For the text-containing cell, return its midpoint in [x, y] coordinate format. 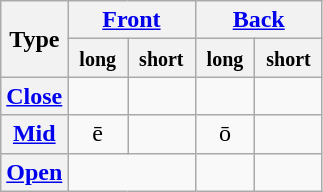
Close [34, 96]
Back [258, 20]
Mid [34, 134]
Type [34, 39]
Front [132, 20]
ō [225, 134]
Open [34, 172]
ē [98, 134]
